Locate the cell with the specified text and output its (x, y) center coordinate. 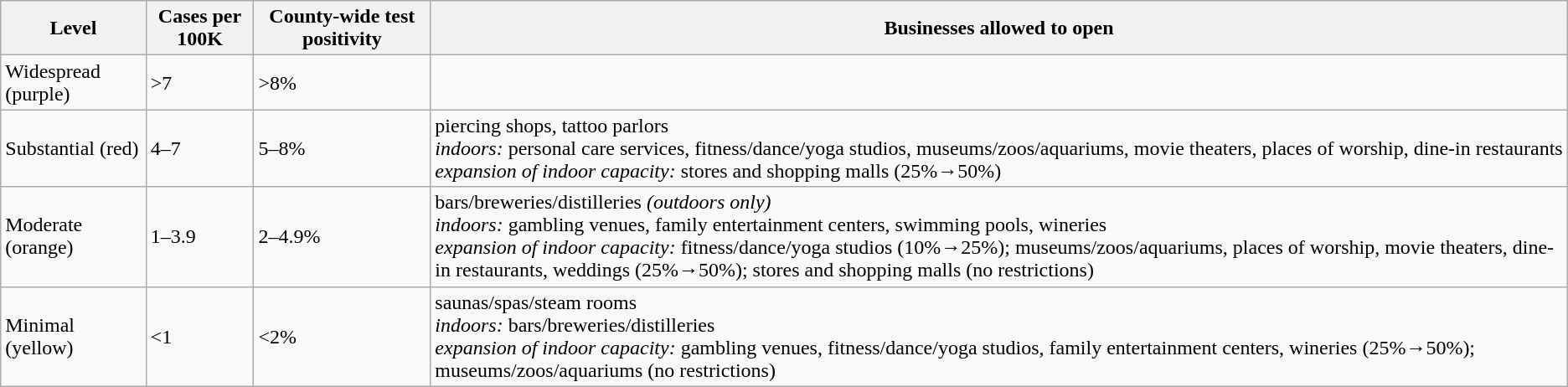
1–3.9 (199, 236)
>8% (342, 82)
2–4.9% (342, 236)
<2% (342, 337)
Moderate (orange) (74, 236)
4–7 (199, 148)
Widespread (purple) (74, 82)
Businesses allowed to open (998, 28)
Minimal (yellow) (74, 337)
5–8% (342, 148)
>7 (199, 82)
Cases per 100K (199, 28)
<1 (199, 337)
Level (74, 28)
Substantial (red) (74, 148)
County-wide test positivity (342, 28)
